Extract the (x, y) coordinate from the center of the cell holding the provided text.  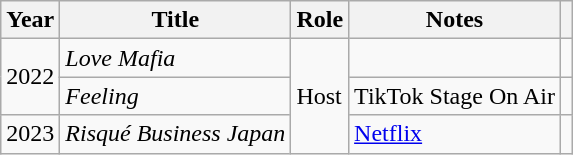
2022 (30, 77)
2023 (30, 134)
Risqué Business Japan (176, 134)
Notes (455, 20)
Host (320, 96)
Love Mafia (176, 58)
Year (30, 20)
Netflix (455, 134)
Title (176, 20)
Feeling (176, 96)
Role (320, 20)
TikTok Stage On Air (455, 96)
